Identify which cell holds the provided text, then report its (X, Y) central coordinate. 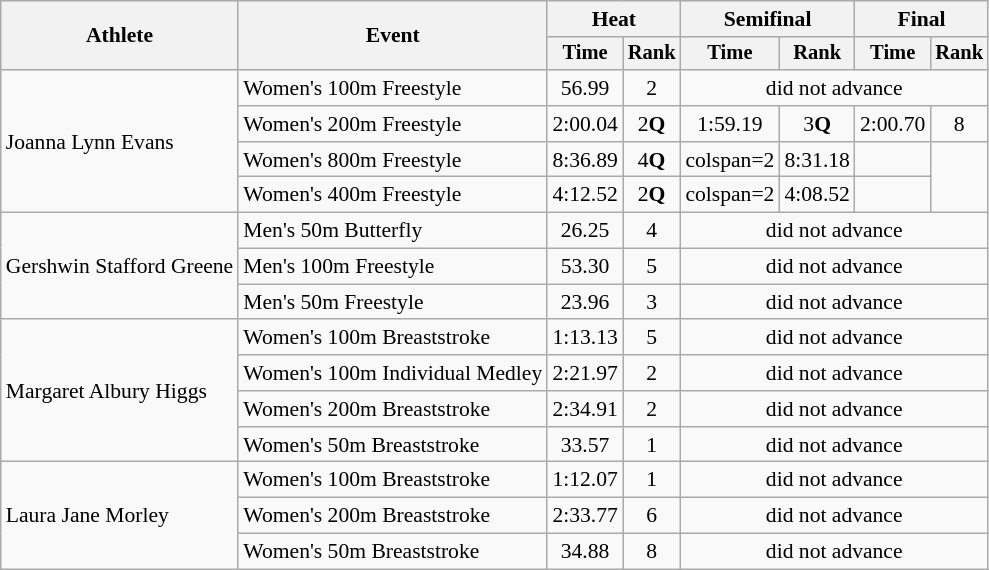
1:59.19 (730, 124)
Margaret Albury Higgs (120, 391)
Laura Jane Morley (120, 516)
3Q (816, 124)
8:31.18 (816, 160)
Men's 50m Butterfly (392, 231)
4:12.52 (584, 195)
Men's 50m Freestyle (392, 302)
2:33.77 (584, 516)
Joanna Lynn Evans (120, 141)
2:00.04 (584, 124)
2:00.70 (892, 124)
Women's 200m Freestyle (392, 124)
Women's 100m Freestyle (392, 88)
34.88 (584, 552)
Men's 100m Freestyle (392, 267)
Final (922, 19)
56.99 (584, 88)
Women's 800m Freestyle (392, 160)
2:34.91 (584, 409)
3 (652, 302)
4Q (652, 160)
6 (652, 516)
Women's 400m Freestyle (392, 195)
Event (392, 36)
Gershwin Stafford Greene (120, 266)
1:12.07 (584, 480)
1:13.13 (584, 338)
Women's 100m Individual Medley (392, 373)
Heat (614, 19)
4 (652, 231)
Semifinal (768, 19)
23.96 (584, 302)
2:21.97 (584, 373)
53.30 (584, 267)
4:08.52 (816, 195)
8:36.89 (584, 160)
33.57 (584, 445)
26.25 (584, 231)
Athlete (120, 36)
